Provide the [x, y] coordinate of the cell's center where the given text is located.  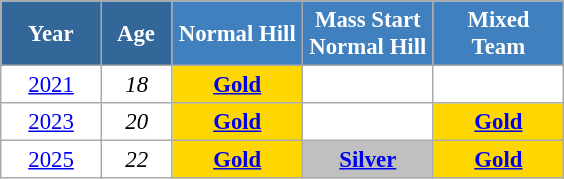
Normal Hill [238, 34]
20 [136, 122]
2023 [52, 122]
Mass Start Normal Hill [368, 34]
2025 [52, 160]
Age [136, 34]
22 [136, 160]
Year [52, 34]
18 [136, 85]
Silver [368, 160]
2021 [52, 85]
Mixed Team [498, 34]
